Provide the (x, y) coordinate of the cell's center where the given text is located.  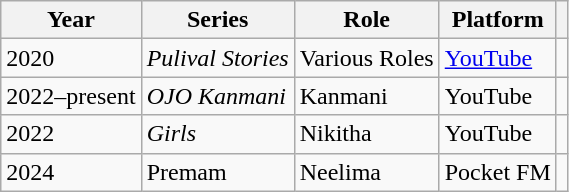
Premam (218, 172)
2020 (71, 58)
Pocket FM (498, 172)
2024 (71, 172)
Series (218, 20)
Nikitha (366, 134)
2022 (71, 134)
Year (71, 20)
Kanmani (366, 96)
Neelima (366, 172)
Girls (218, 134)
Pulival Stories (218, 58)
2022–present (71, 96)
Various Roles (366, 58)
Role (366, 20)
OJO Kanmani (218, 96)
Platform (498, 20)
